For the text-containing cell, return its midpoint in (x, y) coordinate format. 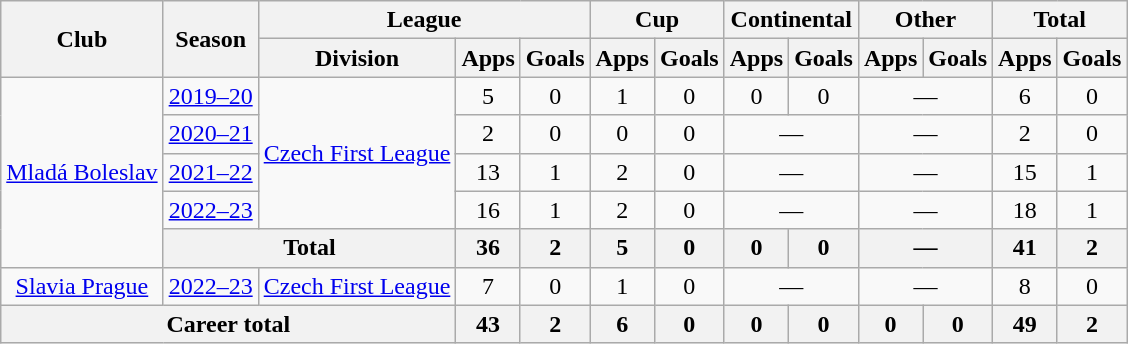
Continental (791, 20)
13 (488, 172)
Club (82, 39)
16 (488, 210)
2020–21 (210, 134)
8 (1025, 286)
Slavia Prague (82, 286)
2019–20 (210, 96)
7 (488, 286)
49 (1025, 324)
2021–22 (210, 172)
18 (1025, 210)
League (424, 20)
Career total (228, 324)
Division (357, 58)
43 (488, 324)
Season (210, 39)
Cup (657, 20)
41 (1025, 248)
15 (1025, 172)
Other (925, 20)
36 (488, 248)
Mladá Boleslav (82, 172)
